Scan for the cell matching the given text and deliver its [X, Y] coordinate at center. 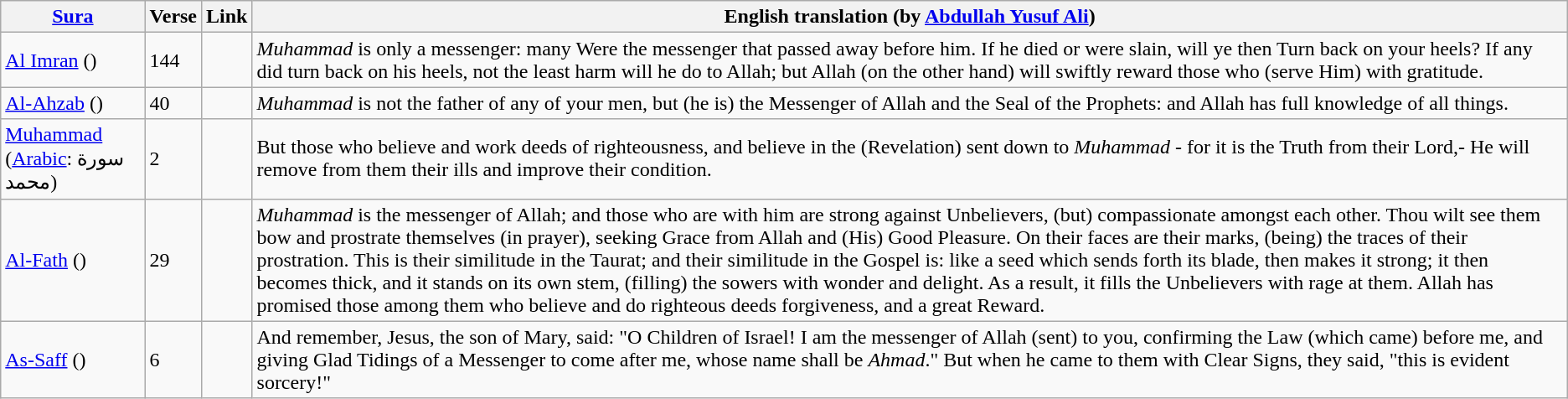
Al-Ahzab () [73, 103]
6 [173, 360]
29 [173, 260]
Al Imran () [73, 60]
Sura [73, 17]
Verse [173, 17]
2 [173, 159]
As-Saff () [73, 360]
Al-Fath () [73, 260]
Link [227, 17]
40 [173, 103]
English translation (by Abdullah Yusuf Ali) [910, 17]
Muhammad (Arabic: سورة محمد) [73, 159]
144 [173, 60]
